Identify which cell holds the provided text, then report its [X, Y] central coordinate. 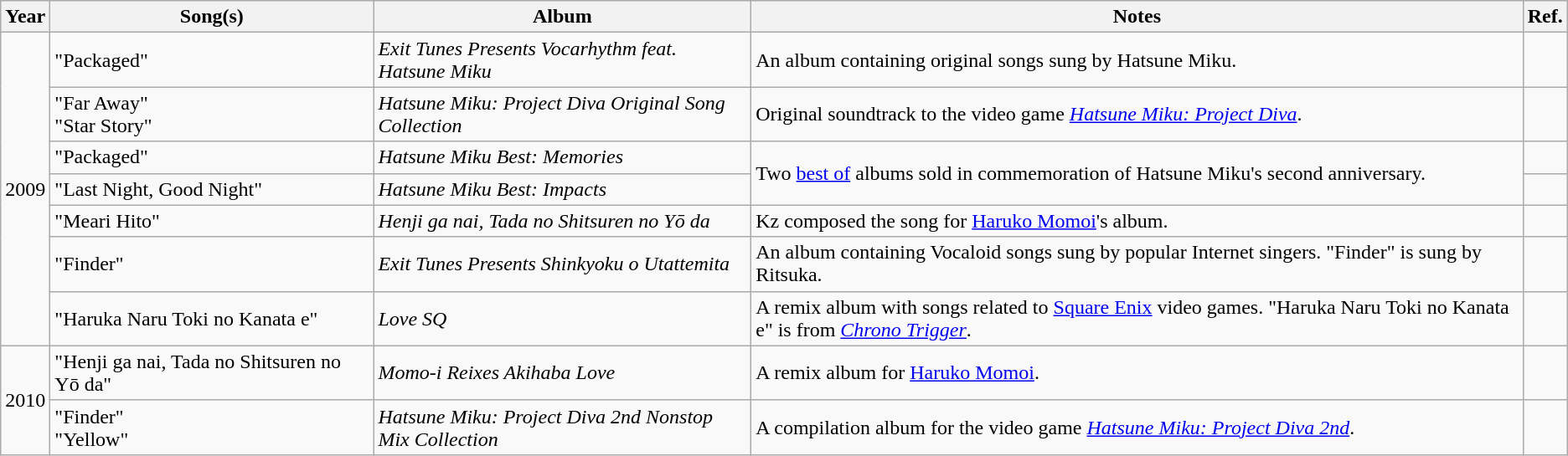
Ref. [1545, 17]
Hatsune Miku Best: Impacts [563, 189]
Hatsune Miku: Project Diva Original Song Collection [563, 114]
2009 [25, 189]
"Finder" [212, 264]
A remix album with songs related to Square Enix video games. "Haruka Naru Toki no Kanata e" is from Chrono Trigger. [1137, 318]
Momo-i Reixes Akihaba Love [563, 373]
Hatsune Miku Best: Memories [563, 157]
2010 [25, 400]
An album containing original songs sung by Hatsune Miku. [1137, 60]
Album [563, 17]
An album containing Vocaloid songs sung by popular Internet singers. "Finder" is sung by Ritsuka. [1137, 264]
"Henji ga nai, Tada no Shitsuren no Yō da" [212, 373]
Exit Tunes Presents Vocarhythm feat. Hatsune Miku [563, 60]
Exit Tunes Presents Shinkyoku o Utattemita [563, 264]
Hatsune Miku: Project Diva 2nd Nonstop Mix Collection [563, 427]
A compilation album for the video game Hatsune Miku: Project Diva 2nd. [1137, 427]
"Last Night, Good Night" [212, 189]
Kz composed the song for Haruko Momoi's album. [1137, 221]
Two best of albums sold in commemoration of Hatsune Miku's second anniversary. [1137, 173]
Song(s) [212, 17]
Original soundtrack to the video game Hatsune Miku: Project Diva. [1137, 114]
A remix album for Haruko Momoi. [1137, 373]
Notes [1137, 17]
"Haruka Naru Toki no Kanata e" [212, 318]
"Far Away""Star Story" [212, 114]
Henji ga nai, Tada no Shitsuren no Yō da [563, 221]
"Meari Hito" [212, 221]
Year [25, 17]
Love SQ [563, 318]
"Finder""Yellow" [212, 427]
